Identify which cell holds the provided text, then report its [x, y] central coordinate. 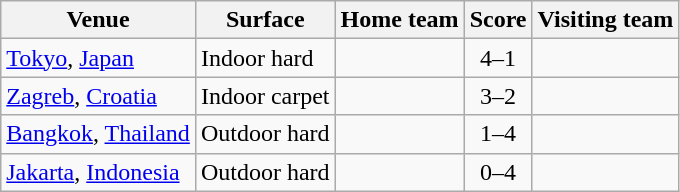
Surface [265, 20]
Jakarta, Indonesia [98, 172]
1–4 [498, 134]
Venue [98, 20]
0–4 [498, 172]
Home team [400, 20]
4–1 [498, 58]
3–2 [498, 96]
Tokyo, Japan [98, 58]
Bangkok, Thailand [98, 134]
Indoor hard [265, 58]
Zagreb, Croatia [98, 96]
Score [498, 20]
Indoor carpet [265, 96]
Visiting team [606, 20]
